Search for the cell housing the specified text and yield its (X, Y) center coordinate. 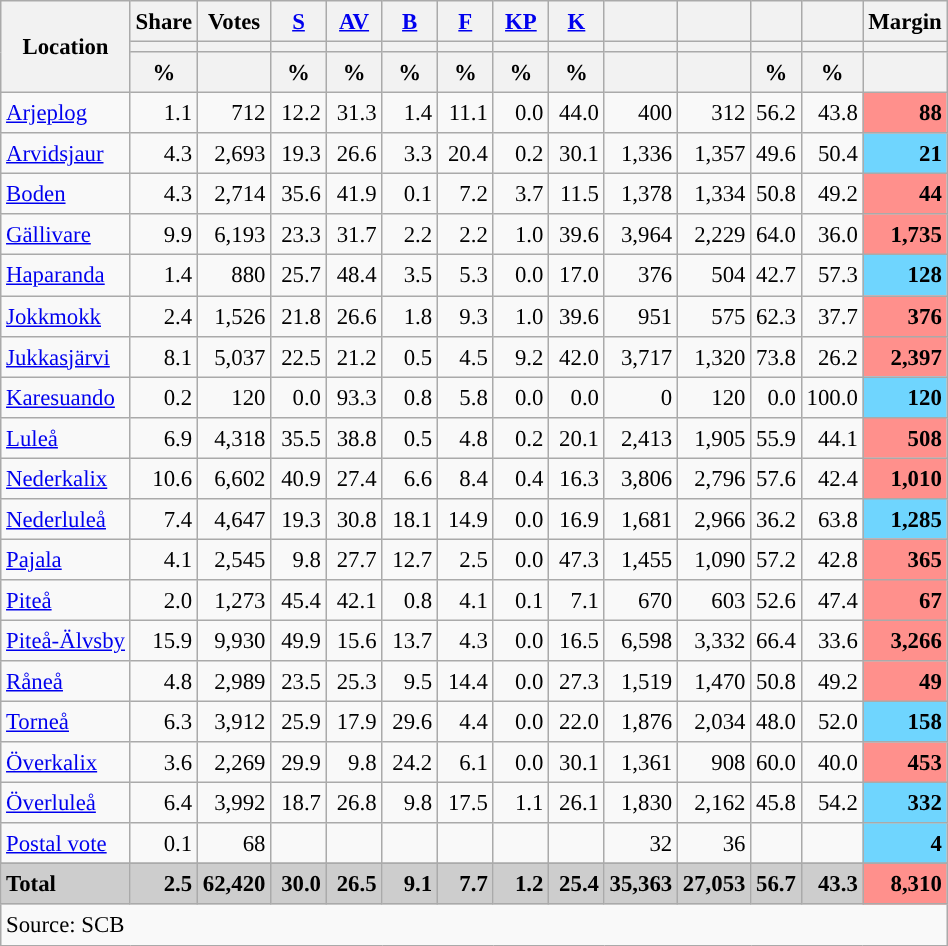
21.8 (299, 316)
45.8 (776, 804)
AV (354, 22)
670 (640, 600)
55.9 (776, 438)
Margin (905, 22)
24.2 (410, 762)
6.6 (410, 478)
18.1 (410, 520)
0.4 (521, 478)
60.0 (776, 762)
3,964 (640, 234)
30.0 (299, 884)
4,647 (234, 520)
17.9 (354, 722)
1,285 (905, 520)
Piteå-Älvsby (66, 640)
27.7 (354, 560)
6.9 (164, 438)
1,273 (234, 600)
K (577, 22)
1,519 (640, 682)
7.2 (465, 194)
52.6 (776, 600)
3.3 (410, 154)
47.4 (832, 600)
54.2 (832, 804)
44.0 (577, 114)
42.1 (354, 600)
25.4 (577, 884)
18.7 (299, 804)
16.3 (577, 478)
Votes (234, 22)
6.1 (465, 762)
35.6 (299, 194)
9.1 (410, 884)
16.9 (577, 520)
Piteå (66, 600)
100.0 (832, 398)
44.1 (832, 438)
575 (714, 316)
Gällivare (66, 234)
2,229 (714, 234)
312 (714, 114)
400 (640, 114)
68 (234, 844)
57.3 (832, 276)
3,266 (905, 640)
11.5 (577, 194)
1,830 (640, 804)
16.5 (577, 640)
880 (234, 276)
Nederkalix (66, 478)
6.3 (164, 722)
49.9 (299, 640)
Karesuando (66, 398)
64.0 (776, 234)
42.4 (832, 478)
1,378 (640, 194)
9.2 (521, 356)
6,193 (234, 234)
63.8 (832, 520)
41.9 (354, 194)
Torneå (66, 722)
93.3 (354, 398)
Postal vote (66, 844)
Arjeplog (66, 114)
3,332 (714, 640)
44 (905, 194)
4 (905, 844)
17.0 (577, 276)
9.9 (164, 234)
2,796 (714, 478)
26.2 (832, 356)
158 (905, 722)
3.5 (410, 276)
37.7 (832, 316)
27.3 (577, 682)
504 (714, 276)
12.7 (410, 560)
15.6 (354, 640)
1,334 (714, 194)
29.9 (299, 762)
52.0 (832, 722)
3.6 (164, 762)
1,010 (905, 478)
88 (905, 114)
36.0 (832, 234)
11.1 (465, 114)
1,090 (714, 560)
4.4 (465, 722)
8.1 (164, 356)
48.0 (776, 722)
73.8 (776, 356)
12.2 (299, 114)
26.1 (577, 804)
25.3 (354, 682)
1,681 (640, 520)
Råneå (66, 682)
21.2 (354, 356)
6,602 (234, 478)
1,320 (714, 356)
31.3 (354, 114)
49 (905, 682)
1,735 (905, 234)
Nederluleå (66, 520)
36.2 (776, 520)
4.5 (465, 356)
48.4 (354, 276)
712 (234, 114)
Överkalix (66, 762)
3,717 (640, 356)
21 (905, 154)
Source: SCB (474, 926)
26.5 (354, 884)
66.4 (776, 640)
35,363 (640, 884)
S (299, 22)
43.8 (832, 114)
26.8 (354, 804)
Jokkmokk (66, 316)
Haparanda (66, 276)
20.1 (577, 438)
30.8 (354, 520)
15.9 (164, 640)
3,992 (234, 804)
56.2 (776, 114)
25.9 (299, 722)
B (410, 22)
40.0 (832, 762)
8,310 (905, 884)
Location (66, 47)
2,413 (640, 438)
1,876 (640, 722)
14.9 (465, 520)
25.7 (299, 276)
2,714 (234, 194)
2,162 (714, 804)
1,455 (640, 560)
5.3 (465, 276)
2,397 (905, 356)
332 (905, 804)
43.3 (832, 884)
50.4 (832, 154)
1,361 (640, 762)
22.0 (577, 722)
1,470 (714, 682)
Total (66, 884)
2,034 (714, 722)
Boden (66, 194)
Arvidsjaur (66, 154)
40.9 (299, 478)
Luleå (66, 438)
57.2 (776, 560)
908 (714, 762)
7.4 (164, 520)
32 (640, 844)
45.4 (299, 600)
2,693 (234, 154)
7.1 (577, 600)
27,053 (714, 884)
2.4 (164, 316)
7.7 (465, 884)
17.5 (465, 804)
2.0 (164, 600)
31.7 (354, 234)
2,545 (234, 560)
KP (521, 22)
56.7 (776, 884)
9.5 (410, 682)
0 (640, 398)
5.8 (465, 398)
42.0 (577, 356)
Överluleå (66, 804)
Share (164, 22)
951 (640, 316)
57.6 (776, 478)
62,420 (234, 884)
23.5 (299, 682)
13.7 (410, 640)
1,336 (640, 154)
1.2 (521, 884)
38.8 (354, 438)
42.7 (776, 276)
67 (905, 600)
3,912 (234, 722)
35.5 (299, 438)
128 (905, 276)
4,318 (234, 438)
1,526 (234, 316)
29.6 (410, 722)
2,989 (234, 682)
2,966 (714, 520)
9,930 (234, 640)
3,806 (640, 478)
F (465, 22)
3.7 (521, 194)
9.3 (465, 316)
47.3 (577, 560)
Jukkasjärvi (66, 356)
365 (905, 560)
62.3 (776, 316)
8.4 (465, 478)
1.8 (410, 316)
42.8 (832, 560)
Pajala (66, 560)
10.6 (164, 478)
49.6 (776, 154)
14.4 (465, 682)
23.3 (299, 234)
1,905 (714, 438)
22.5 (299, 356)
20.4 (465, 154)
2,269 (234, 762)
27.4 (354, 478)
5,037 (234, 356)
453 (905, 762)
508 (905, 438)
33.6 (832, 640)
6.4 (164, 804)
603 (714, 600)
36 (714, 844)
6,598 (640, 640)
1,357 (714, 154)
